Provide the [X, Y] coordinate of the cell's center where the given text is located.  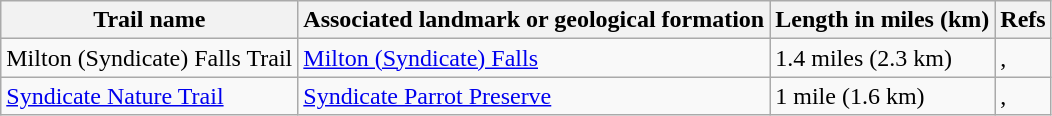
Syndicate Parrot Preserve [534, 96]
Milton (Syndicate) Falls Trail [150, 58]
Refs [1023, 20]
Syndicate Nature Trail [150, 96]
1 mile (1.6 km) [882, 96]
Trail name [150, 20]
Associated landmark or geological formation [534, 20]
1.4 miles (2.3 km) [882, 58]
Length in miles (km) [882, 20]
Milton (Syndicate) Falls [534, 58]
